Locate the cell with the specified text and output its (x, y) center coordinate. 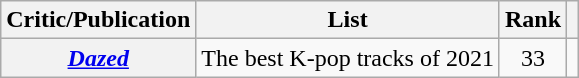
33 (532, 58)
The best K-pop tracks of 2021 (348, 58)
Dazed (98, 58)
List (348, 20)
Critic/Publication (98, 20)
Rank (532, 20)
